From the cell containing the given text, extract its center point as [x, y] coordinate. 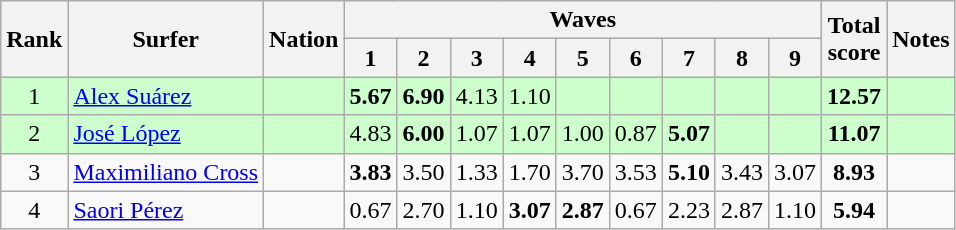
1.70 [530, 172]
3.50 [424, 172]
12.57 [854, 96]
3.53 [636, 172]
Totalscore [854, 39]
0.87 [636, 134]
1.00 [582, 134]
8 [742, 58]
3.70 [582, 172]
5.67 [370, 96]
4.13 [476, 96]
Surfer [166, 39]
Nation [304, 39]
Notes [921, 39]
3.83 [370, 172]
9 [794, 58]
Rank [34, 39]
2.23 [688, 210]
5.10 [688, 172]
7 [688, 58]
8.93 [854, 172]
11.07 [854, 134]
5.07 [688, 134]
5.94 [854, 210]
Saori Pérez [166, 210]
2.70 [424, 210]
6.00 [424, 134]
3.43 [742, 172]
6.90 [424, 96]
1.33 [476, 172]
Maximiliano Cross [166, 172]
José López [166, 134]
5 [582, 58]
6 [636, 58]
Waves [583, 20]
Alex Suárez [166, 96]
4.83 [370, 134]
